Detect which cell encompasses the target text, then output its (x, y) center coordinate. 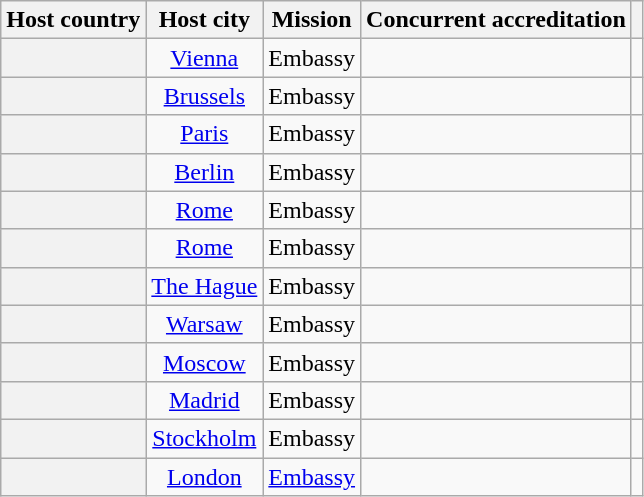
Concurrent accreditation (496, 20)
Moscow (204, 362)
The Hague (204, 286)
Stockholm (204, 438)
Paris (204, 134)
Host city (204, 20)
Vienna (204, 58)
Madrid (204, 400)
Brussels (204, 96)
London (204, 477)
Berlin (204, 172)
Warsaw (204, 324)
Mission (312, 20)
Host country (74, 20)
